Return the (x, y) coordinate for the center point of the cell that contains the specified text.  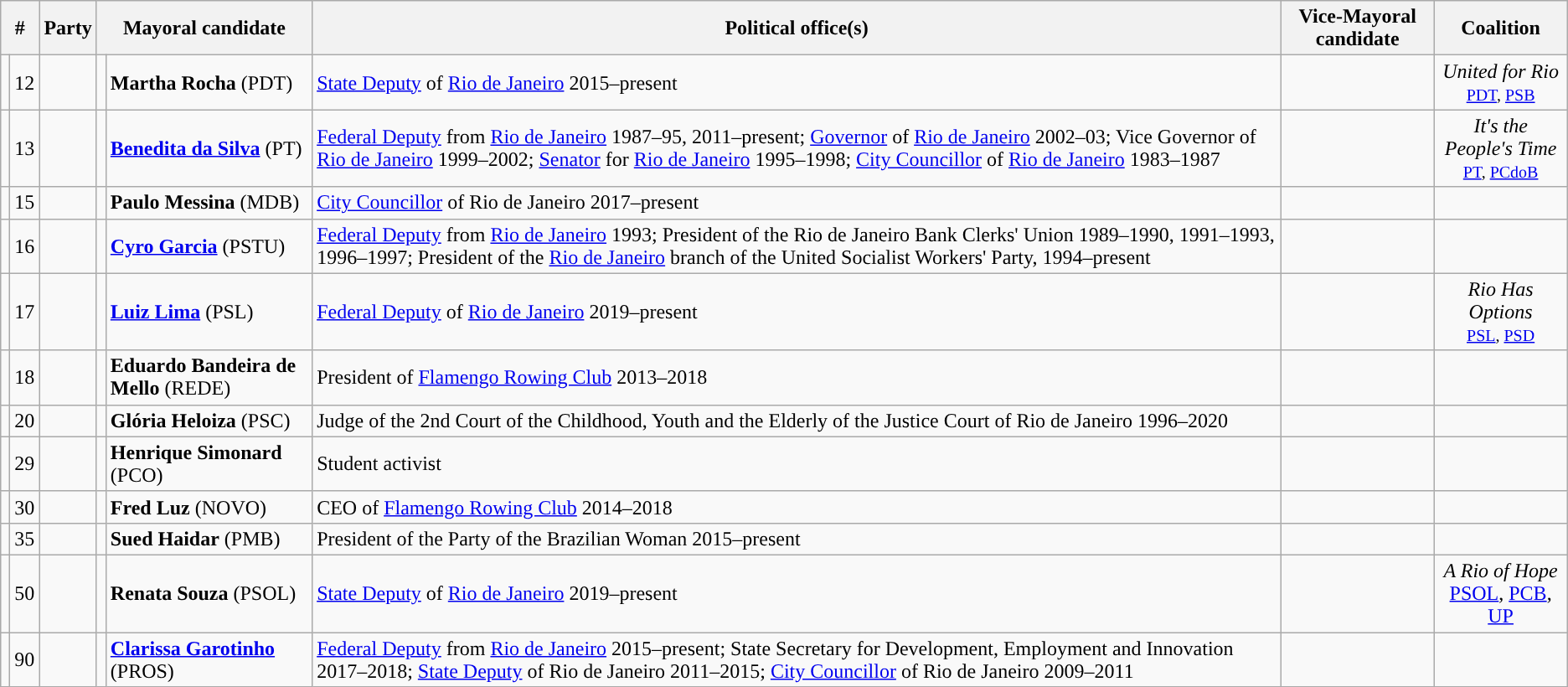
50 (25, 593)
13 (25, 148)
90 (25, 659)
Renata Souza (PSOL) (209, 593)
16 (25, 246)
Luiz Lima (PSL) (209, 312)
State Deputy of Rio de Janeiro 2019–present (797, 593)
Federal Deputy of Rio de Janeiro 2019–present (797, 312)
President of the Party of the Brazilian Woman 2015–present (797, 539)
Cyro Garcia (PSTU) (209, 246)
Henrique Simonard (PCO) (209, 464)
Sued Haidar (PMB) (209, 539)
30 (25, 507)
A Rio of HopePSOL, PCB, UP (1501, 593)
Clarissa Garotinho (PROS) (209, 659)
15 (25, 203)
Mayoral candidate (204, 28)
Coalition (1501, 28)
29 (25, 464)
Eduardo Bandeira de Mello (REDE) (209, 377)
Vice-Mayoral candidate (1358, 28)
Paulo Messina (MDB) (209, 203)
# (20, 28)
12 (25, 82)
Party (68, 28)
President of Flamengo Rowing Club 2013–2018 (797, 377)
Fred Luz (NOVO) (209, 507)
17 (25, 312)
United for RioPDT, PSB (1501, 82)
Martha Rocha (PDT) (209, 82)
Benedita da Silva (PT) (209, 148)
Student activist (797, 464)
It's the People's TimePT, PCdoB (1501, 148)
Judge of the 2nd Court of the Childhood, Youth and the Elderly of the Justice Court of Rio de Janeiro 1996–2020 (797, 421)
Political office(s) (797, 28)
CEO of Flamengo Rowing Club 2014–2018 (797, 507)
35 (25, 539)
18 (25, 377)
Rio Has OptionsPSL, PSD (1501, 312)
Glória Heloiza (PSC) (209, 421)
20 (25, 421)
State Deputy of Rio de Janeiro 2015–present (797, 82)
City Councillor of Rio de Janeiro 2017–present (797, 203)
